Extract the (X, Y) coordinate from the center of the cell holding the provided text.  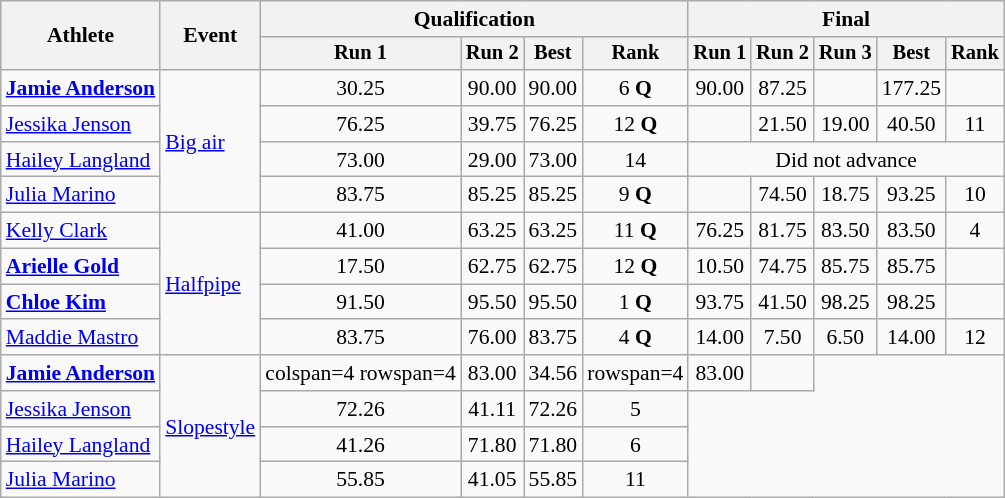
91.50 (360, 302)
4 Q (635, 338)
41.00 (360, 231)
Big air (210, 141)
93.25 (912, 195)
9 Q (635, 195)
74.50 (782, 195)
Event (210, 36)
76.00 (492, 338)
6.50 (846, 338)
177.25 (912, 88)
Did not advance (846, 160)
6 Q (635, 88)
39.75 (492, 124)
Run 3 (846, 54)
7.50 (782, 338)
4 (975, 231)
11 Q (635, 231)
41.26 (360, 445)
5 (635, 409)
34.56 (554, 373)
19.00 (846, 124)
6 (635, 445)
21.50 (782, 124)
10.50 (720, 267)
17.50 (360, 267)
41.11 (492, 409)
Slopestyle (210, 426)
29.00 (492, 160)
41.05 (492, 480)
colspan=4 rowspan=4 (360, 373)
74.75 (782, 267)
Qualification (474, 19)
Maddie Mastro (80, 338)
41.50 (782, 302)
12 (975, 338)
18.75 (846, 195)
87.25 (782, 88)
Chloe Kim (80, 302)
14 (635, 160)
Halfpipe (210, 284)
93.75 (720, 302)
40.50 (912, 124)
Final (846, 19)
Kelly Clark (80, 231)
81.75 (782, 231)
1 Q (635, 302)
10 (975, 195)
30.25 (360, 88)
Athlete (80, 36)
Arielle Gold (80, 267)
rowspan=4 (635, 373)
